Output the (X, Y) coordinate of the center of the cell containing the given text.  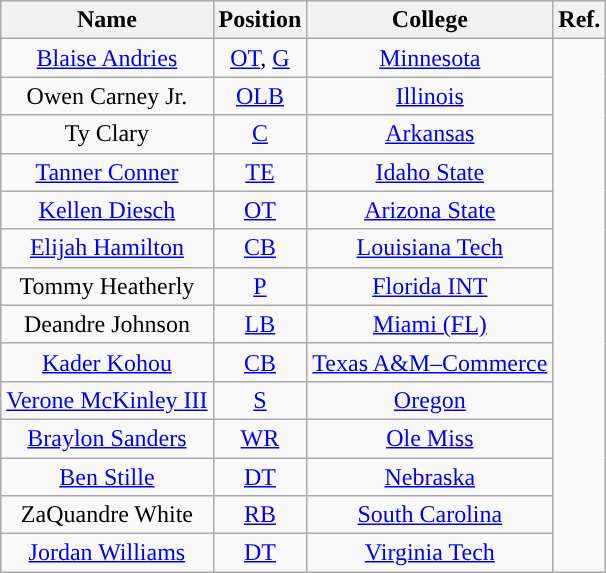
Virginia Tech (430, 553)
Tanner Conner (107, 172)
Miami (FL) (430, 324)
TE (260, 172)
Elijah Hamilton (107, 248)
Oregon (430, 400)
Owen Carney Jr. (107, 96)
OT (260, 210)
Kellen Diesch (107, 210)
LB (260, 324)
Nebraska (430, 477)
Ty Clary (107, 134)
S (260, 400)
RB (260, 515)
Position (260, 20)
Verone McKinley III (107, 400)
C (260, 134)
Name (107, 20)
Kader Kohou (107, 362)
Illinois (430, 96)
Texas A&M–Commerce (430, 362)
College (430, 20)
Tommy Heatherly (107, 286)
Ref. (580, 20)
P (260, 286)
Ole Miss (430, 438)
Braylon Sanders (107, 438)
Ben Stille (107, 477)
OT, G (260, 58)
Jordan Williams (107, 553)
WR (260, 438)
Louisiana Tech (430, 248)
Florida INT (430, 286)
Deandre Johnson (107, 324)
OLB (260, 96)
Arizona State (430, 210)
Idaho State (430, 172)
ZaQuandre White (107, 515)
Blaise Andries (107, 58)
Arkansas (430, 134)
South Carolina (430, 515)
Minnesota (430, 58)
